Locate the cell with the specified text and output its [x, y] center coordinate. 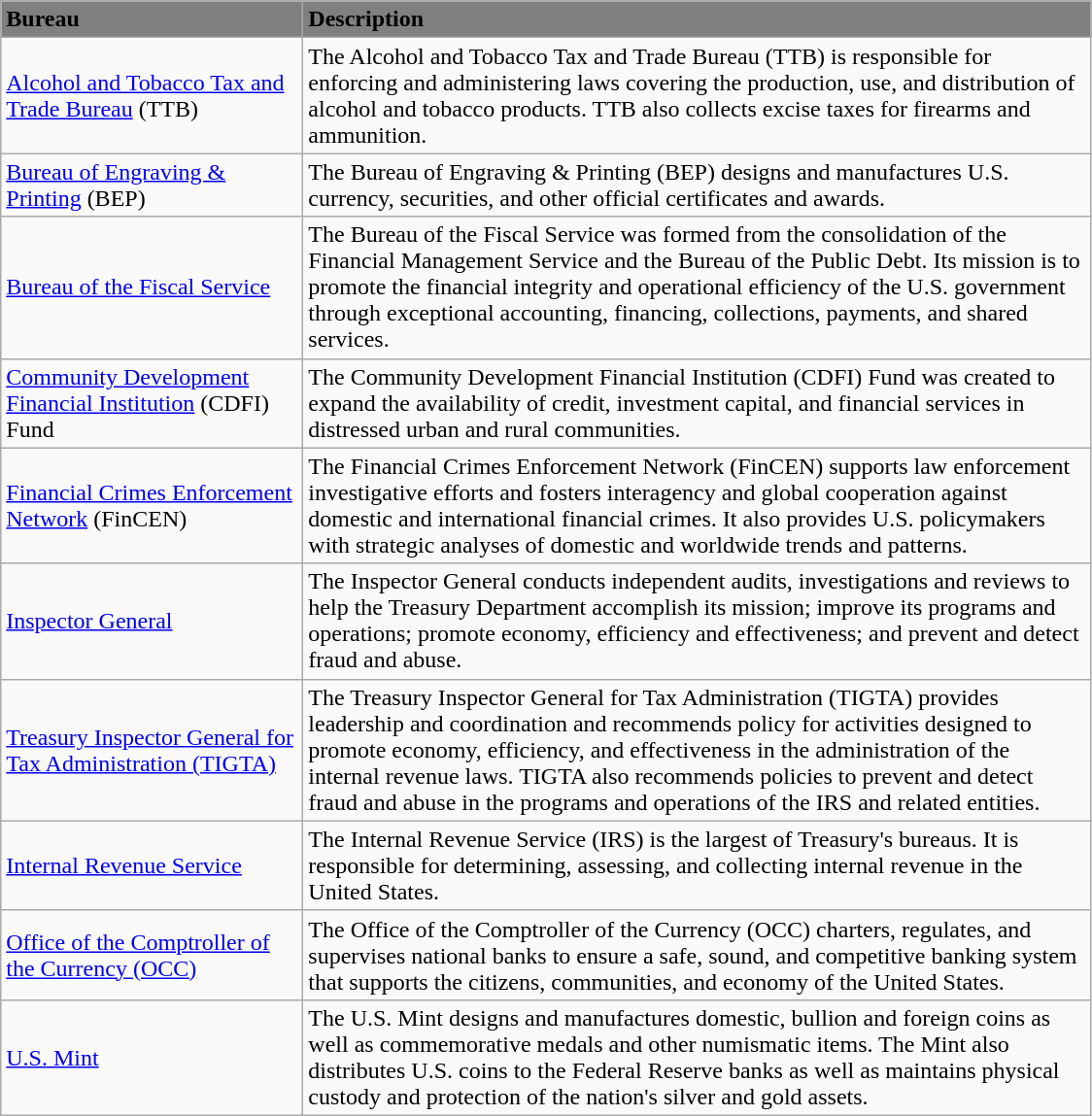
Alcohol and Tobacco Tax and Trade Bureau (TTB) [152, 95]
Bureau of Engraving & Printing (BEP) [152, 185]
Financial Crimes Enforcement Network (FinCEN) [152, 505]
Internal Revenue Service [152, 865]
Office of the Comptroller of the Currency (OCC) [152, 955]
Bureau [152, 19]
Treasury Inspector General for Tax Administration (TIGTA) [152, 750]
U.S. Mint [152, 1057]
The Bureau of Engraving & Printing (BEP) designs and manufactures U.S. currency, securities, and other official certificates and awards. [698, 185]
Community Development Financial Institution (CDFI) Fund [152, 403]
Description [698, 19]
Inspector General [152, 622]
Bureau of the Fiscal Service [152, 287]
